Return (x, y) of the center of cell containing provided text 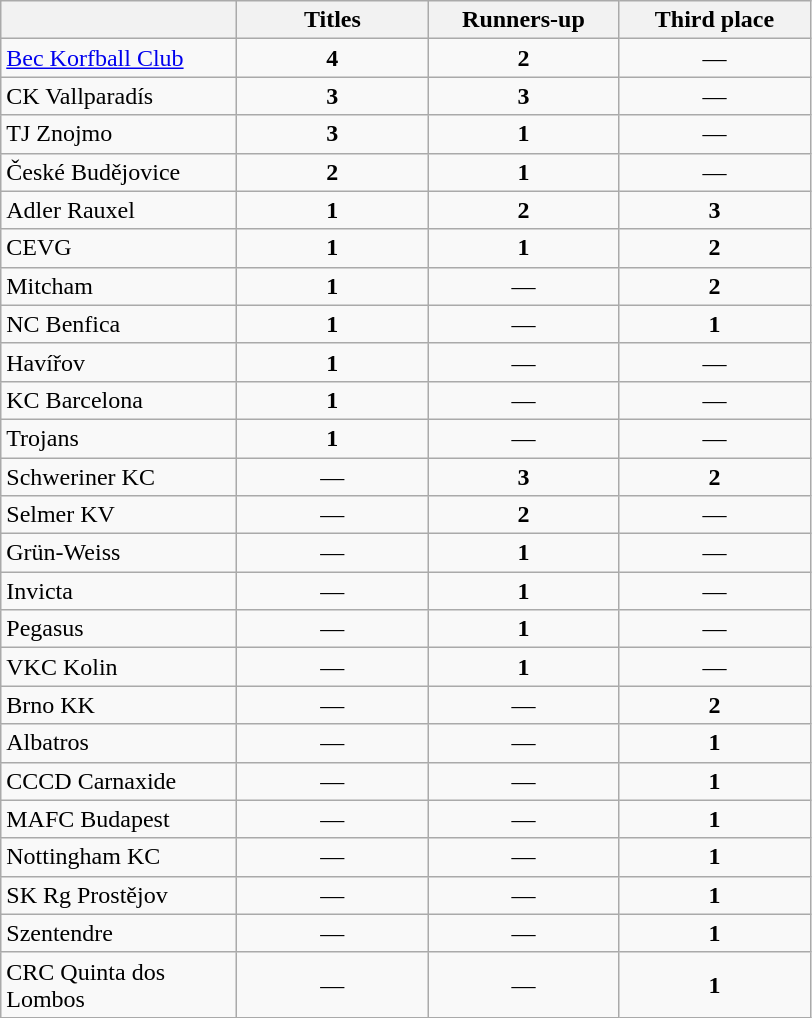
Adler Rauxel (119, 210)
CK Vallparadís (119, 96)
Invicta (119, 591)
Szentendre (119, 933)
Third place (714, 20)
Schweriner KC (119, 477)
CRC Quinta dos Lombos (119, 984)
Selmer KV (119, 515)
TJ Znojmo (119, 134)
Trojans (119, 438)
Brno KK (119, 705)
Nottingham KC (119, 857)
Mitcham (119, 286)
Pegasus (119, 629)
Albatros (119, 743)
Runners-up (524, 20)
4 (332, 58)
České Budějovice (119, 172)
NC Benfica (119, 324)
MAFC Budapest (119, 819)
Grün-Weiss (119, 553)
VKC Kolin (119, 667)
Havířov (119, 362)
SK Rg Prostějov (119, 895)
Titles (332, 20)
KC Barcelona (119, 400)
CEVG (119, 248)
Bec Korfball Club (119, 58)
CCCD Carnaxide (119, 781)
